Pinpoint the cell where the given text exists, returning its [x, y] midpoint coordinate. 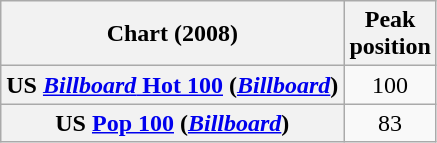
83 [390, 123]
Peakposition [390, 34]
US Billboard Hot 100 (Billboard) [172, 85]
US Pop 100 (Billboard) [172, 123]
Chart (2008) [172, 34]
100 [390, 85]
